Return [X, Y] of the center of cell containing provided text 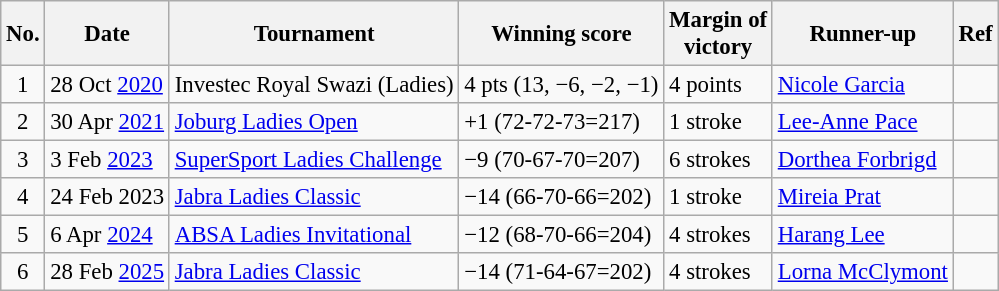
Dorthea Forbrigd [862, 160]
6 Apr 2024 [107, 235]
4 strokes [718, 235]
Mireia Prat [862, 197]
+1 (72-72-73=217) [562, 122]
Date [107, 34]
−14 (66-70-66=202) [562, 197]
Joburg Ladies Open [314, 122]
Runner-up [862, 34]
3 Feb 2023 [107, 160]
2 [23, 122]
SuperSport Ladies Challenge [314, 160]
ABSA Ladies Invitational [314, 235]
Ref [976, 34]
Lee-Anne Pace [862, 122]
−12 (68-70-66=204) [562, 235]
6 strokes [718, 160]
Nicole Garcia [862, 85]
3 [23, 160]
1 [23, 85]
Harang Lee [862, 235]
Investec Royal Swazi (Ladies) [314, 85]
Winning score [562, 34]
Jabra Ladies Classic [314, 197]
4 points [718, 85]
Tournament [314, 34]
No. [23, 34]
5 [23, 235]
28 Oct 2020 [107, 85]
24 Feb 2023 [107, 197]
−9 (70-67-70=207) [562, 160]
30 Apr 2021 [107, 122]
4 pts (13, −6, −2, −1) [562, 85]
4 [23, 197]
Margin ofvictory [718, 34]
